Capture the cell that displays the provided text and extract its (X, Y) central coordinate. 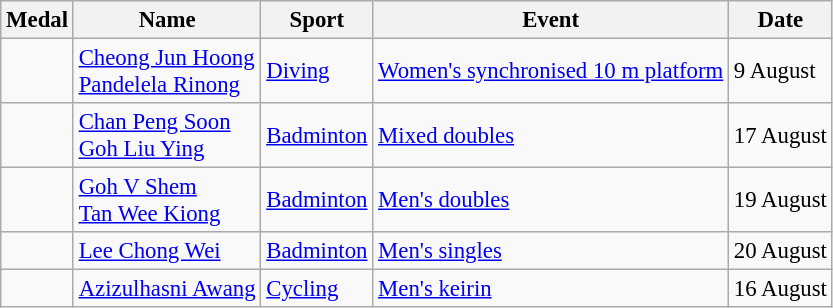
Date (781, 20)
17 August (781, 136)
Men's keirin (551, 289)
16 August (781, 289)
Men's singles (551, 251)
Medal (38, 20)
Sport (317, 20)
Cycling (317, 289)
Women's synchronised 10 m platform (551, 72)
Mixed doubles (551, 136)
Name (167, 20)
19 August (781, 200)
9 August (781, 72)
Event (551, 20)
Diving (317, 72)
Chan Peng SoonGoh Liu Ying (167, 136)
Men's doubles (551, 200)
Azizulhasni Awang (167, 289)
Cheong Jun HoongPandelela Rinong (167, 72)
Lee Chong Wei (167, 251)
Goh V ShemTan Wee Kiong (167, 200)
20 August (781, 251)
